Return [x, y] of the center of cell containing provided text 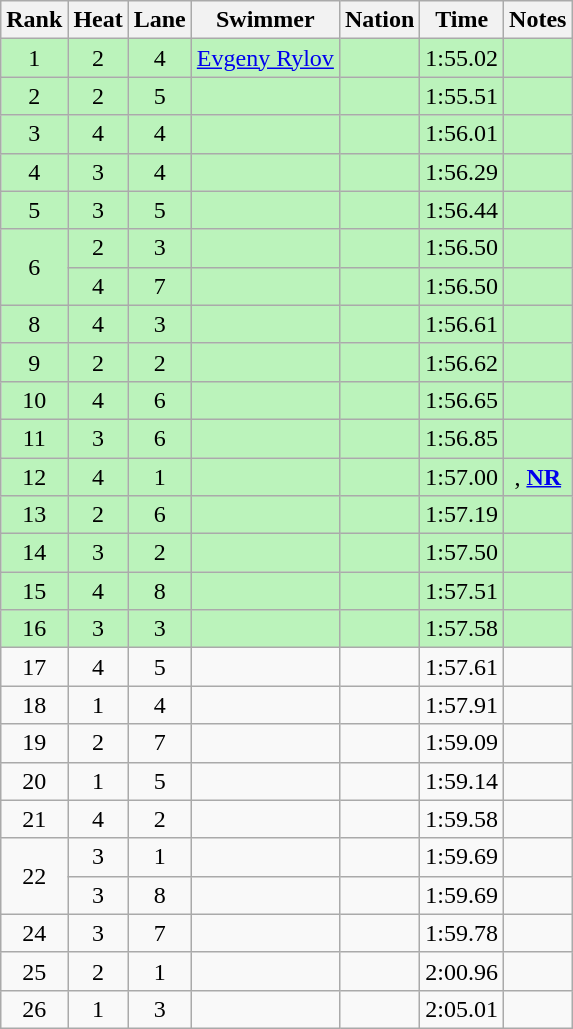
1:56.62 [462, 362]
1:57.61 [462, 667]
17 [34, 667]
Lane [160, 20]
2:00.96 [462, 971]
1:56.85 [462, 438]
18 [34, 705]
1:59.14 [462, 781]
1:57.19 [462, 515]
Notes [538, 20]
1:56.61 [462, 324]
1:57.51 [462, 591]
26 [34, 1009]
2:05.01 [462, 1009]
20 [34, 781]
Evgeny Rylov [265, 58]
Swimmer [265, 20]
19 [34, 743]
15 [34, 591]
1:57.58 [462, 629]
Heat [98, 20]
14 [34, 553]
1:59.09 [462, 743]
12 [34, 477]
1:57.50 [462, 553]
Time [462, 20]
21 [34, 819]
1:56.44 [462, 210]
22 [34, 876]
1:56.29 [462, 172]
1:57.00 [462, 477]
1:55.51 [462, 96]
11 [34, 438]
1:59.58 [462, 819]
13 [34, 515]
1:56.01 [462, 134]
25 [34, 971]
9 [34, 362]
Nation [379, 20]
, NR [538, 477]
16 [34, 629]
10 [34, 400]
1:56.65 [462, 400]
1:59.78 [462, 933]
1:57.91 [462, 705]
24 [34, 933]
1:55.02 [462, 58]
Rank [34, 20]
